Return the (X, Y) coordinate for the center point of the cell that contains the specified text.  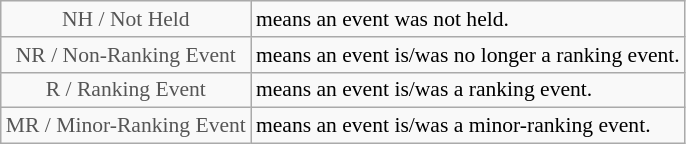
means an event is/was a ranking event. (468, 90)
means an event is/was no longer a ranking event. (468, 55)
NH / Not Held (126, 19)
MR / Minor-Ranking Event (126, 126)
R / Ranking Event (126, 90)
means an event is/was a minor-ranking event. (468, 126)
means an event was not held. (468, 19)
NR / Non-Ranking Event (126, 55)
